For the text-containing cell, return its midpoint in [X, Y] coordinate format. 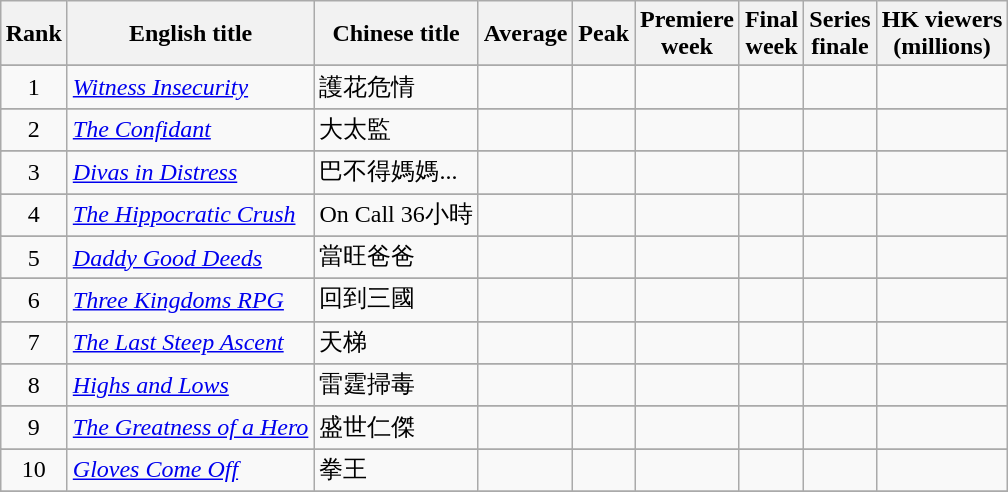
Witness Insecurity [190, 88]
The Confidant [190, 130]
Chinese title [396, 34]
拳王 [396, 470]
9 [34, 428]
4 [34, 216]
盛世仁傑 [396, 428]
5 [34, 258]
當旺爸爸 [396, 258]
3 [34, 172]
護花危情 [396, 88]
Gloves Come Off [190, 470]
Premiereweek [688, 34]
雷霆掃毒 [396, 386]
6 [34, 300]
10 [34, 470]
Finalweek [771, 34]
回到三國 [396, 300]
2 [34, 130]
HK viewers(millions) [942, 34]
The Last Steep Ascent [190, 342]
Divas in Distress [190, 172]
Average [526, 34]
大太監 [396, 130]
巴不得媽媽... [396, 172]
On Call 36小時 [396, 216]
Three Kingdoms RPG [190, 300]
7 [34, 342]
Highs and Lows [190, 386]
The Greatness of a Hero [190, 428]
1 [34, 88]
8 [34, 386]
The Hippocratic Crush [190, 216]
Daddy Good Deeds [190, 258]
Rank [34, 34]
Peak [604, 34]
Seriesfinale [840, 34]
天梯 [396, 342]
English title [190, 34]
